Capture the cell that displays the provided text and extract its (x, y) central coordinate. 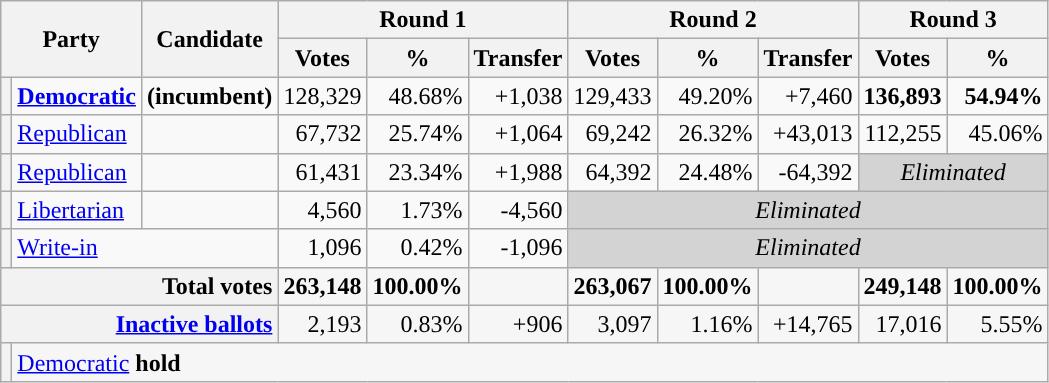
25.74% (418, 134)
48.68% (418, 96)
Write-in (145, 248)
67,732 (322, 134)
Democratic (77, 96)
+906 (518, 324)
+7,460 (808, 96)
1,096 (322, 248)
+1,038 (518, 96)
Party (72, 39)
1.16% (708, 324)
49.20% (708, 96)
Round 3 (953, 20)
263,148 (322, 286)
26.32% (708, 134)
Total votes (140, 286)
Democratic hold (530, 362)
Libertarian (77, 210)
0.83% (418, 324)
2,193 (322, 324)
-1,096 (518, 248)
+14,765 (808, 324)
-4,560 (518, 210)
0.42% (418, 248)
54.94% (998, 96)
Candidate (209, 39)
Round 2 (713, 20)
23.34% (418, 172)
1.73% (418, 210)
3,097 (612, 324)
17,016 (902, 324)
Inactive ballots (140, 324)
+1,064 (518, 134)
136,893 (902, 96)
24.48% (708, 172)
45.06% (998, 134)
263,067 (612, 286)
128,329 (322, 96)
69,242 (612, 134)
112,255 (902, 134)
+1,988 (518, 172)
64,392 (612, 172)
Round 1 (423, 20)
+43,013 (808, 134)
4,560 (322, 210)
(incumbent) (209, 96)
-64,392 (808, 172)
61,431 (322, 172)
5.55% (998, 324)
129,433 (612, 96)
249,148 (902, 286)
